Output the (x, y) coordinate of the center of the cell containing the given text.  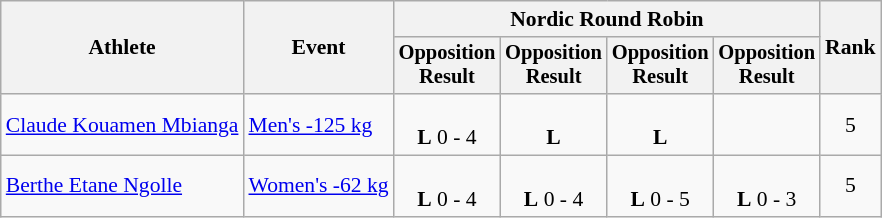
L 0 - 3 (766, 186)
Claude Kouamen Mbianga (122, 124)
Athlete (122, 48)
L 0 - 5 (660, 186)
Rank (850, 48)
Women's -62 kg (318, 186)
Men's -125 kg (318, 124)
Event (318, 48)
Nordic Round Robin (607, 19)
Berthe Etane Ngolle (122, 186)
